Output the (X, Y) coordinate of the center of the cell containing the given text.  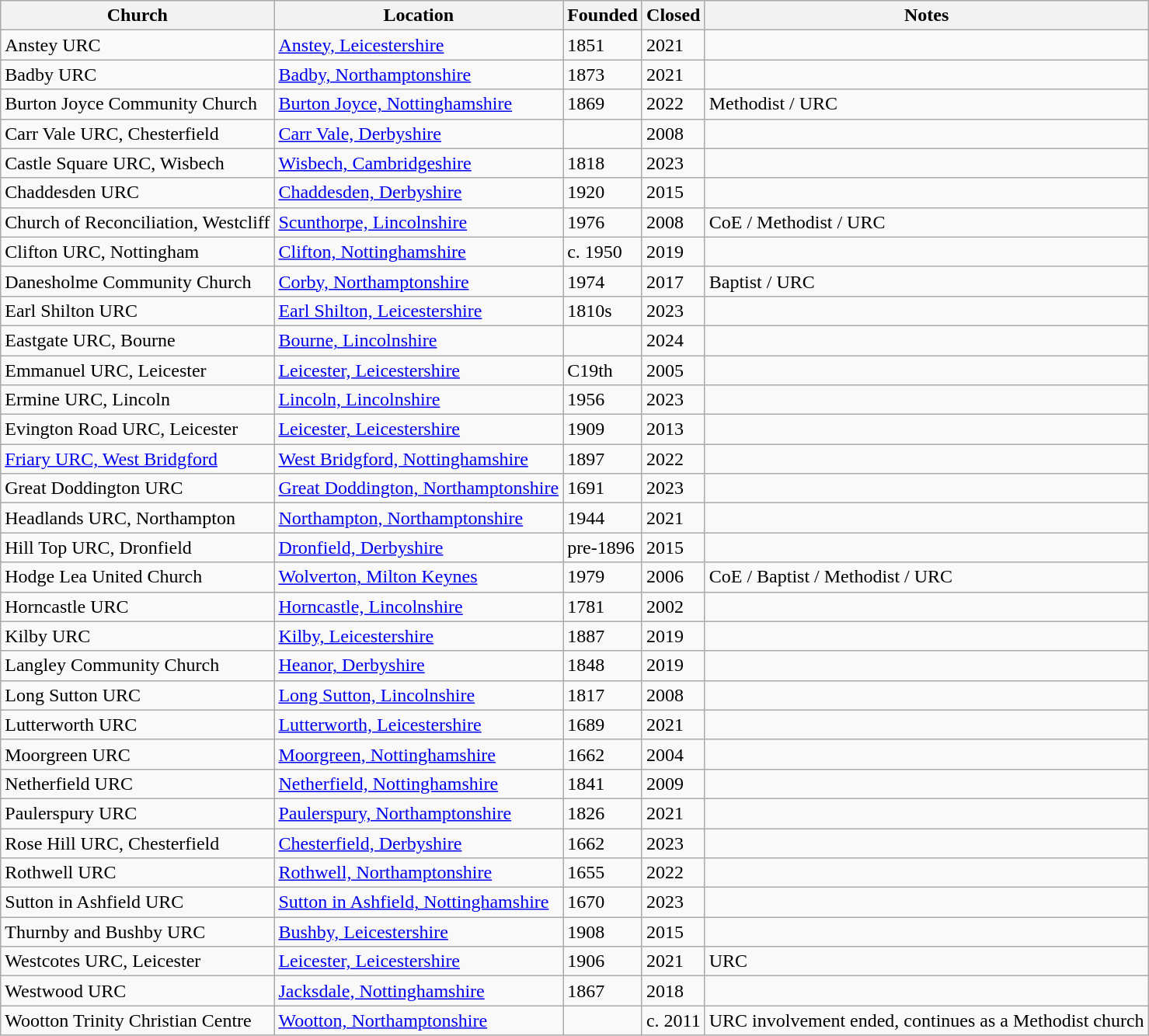
Moorgreen, Nottinghamshire (419, 754)
Heanor, Derbyshire (419, 666)
1841 (603, 784)
Chaddesden URC (138, 193)
Netherfield, Nottinghamshire (419, 784)
Earl Shilton URC (138, 311)
Burton Joyce Community Church (138, 104)
Sutton in Ashfield, Nottinghamshire (419, 902)
1976 (603, 222)
Westcotes URC, Leicester (138, 961)
Eastgate URC, Bourne (138, 340)
Methodist / URC (926, 104)
Castle Square URC, Wisbech (138, 163)
1909 (603, 429)
Hill Top URC, Dronfield (138, 548)
Carr Vale URC, Chesterfield (138, 134)
Wisbech, Cambridgeshire (419, 163)
Earl Shilton, Leicestershire (419, 311)
Rothwell URC (138, 873)
1897 (603, 459)
Anstey, Leicestershire (419, 45)
Emmanuel URC, Leicester (138, 370)
2024 (673, 340)
c. 2011 (673, 1020)
Scunthorpe, Lincolnshire (419, 222)
Baptist / URC (926, 281)
CoE / Methodist / URC (926, 222)
Wootton Trinity Christian Centre (138, 1020)
c. 1950 (603, 252)
Rose Hill URC, Chesterfield (138, 843)
2006 (673, 577)
Evington Road URC, Leicester (138, 429)
Westwood URC (138, 991)
URC (926, 961)
CoE / Baptist / Methodist / URC (926, 577)
Friary URC, West Bridgford (138, 459)
1908 (603, 932)
1974 (603, 281)
Horncastle URC (138, 607)
Badby URC (138, 75)
Bushby, Leicestershire (419, 932)
2005 (673, 370)
1691 (603, 488)
Location (419, 16)
Netherfield URC (138, 784)
Clifton URC, Nottingham (138, 252)
Danesholme Community Church (138, 281)
Paulerspury URC (138, 813)
Corby, Northamptonshire (419, 281)
Long Sutton, Lincolnshire (419, 695)
Horncastle, Lincolnshire (419, 607)
1851 (603, 45)
2017 (673, 281)
1956 (603, 400)
1848 (603, 666)
Church of Reconciliation, Westcliff (138, 222)
1887 (603, 636)
1655 (603, 873)
2013 (673, 429)
Carr Vale, Derbyshire (419, 134)
Burton Joyce, Nottinghamshire (419, 104)
Kilby URC (138, 636)
Hodge Lea United Church (138, 577)
Lutterworth URC (138, 725)
Thurnby and Bushby URC (138, 932)
1817 (603, 695)
1810s (603, 311)
2009 (673, 784)
Paulerspury, Northamptonshire (419, 813)
2002 (673, 607)
Anstey URC (138, 45)
Ermine URC, Lincoln (138, 400)
URC involvement ended, continues as a Methodist church (926, 1020)
Northampton, Northamptonshire (419, 518)
Moorgreen URC (138, 754)
Rothwell, Northamptonshire (419, 873)
C19th (603, 370)
Kilby, Leicestershire (419, 636)
1906 (603, 961)
Great Doddington, Northamptonshire (419, 488)
Clifton, Nottinghamshire (419, 252)
1867 (603, 991)
2004 (673, 754)
1979 (603, 577)
Wootton, Northamptonshire (419, 1020)
Wolverton, Milton Keynes (419, 577)
Headlands URC, Northampton (138, 518)
1944 (603, 518)
Church (138, 16)
Long Sutton URC (138, 695)
1670 (603, 902)
1869 (603, 104)
pre-1896 (603, 548)
Founded (603, 16)
1781 (603, 607)
Sutton in Ashfield URC (138, 902)
1818 (603, 163)
Jacksdale, Nottinghamshire (419, 991)
Badby, Northamptonshire (419, 75)
West Bridgford, Nottinghamshire (419, 459)
Chesterfield, Derbyshire (419, 843)
Dronfield, Derbyshire (419, 548)
1689 (603, 725)
Closed (673, 16)
Langley Community Church (138, 666)
Chaddesden, Derbyshire (419, 193)
1920 (603, 193)
1873 (603, 75)
Lutterworth, Leicestershire (419, 725)
Great Doddington URC (138, 488)
Notes (926, 16)
Lincoln, Lincolnshire (419, 400)
2018 (673, 991)
1826 (603, 813)
Bourne, Lincolnshire (419, 340)
